For the text-containing cell, return its midpoint in [X, Y] coordinate format. 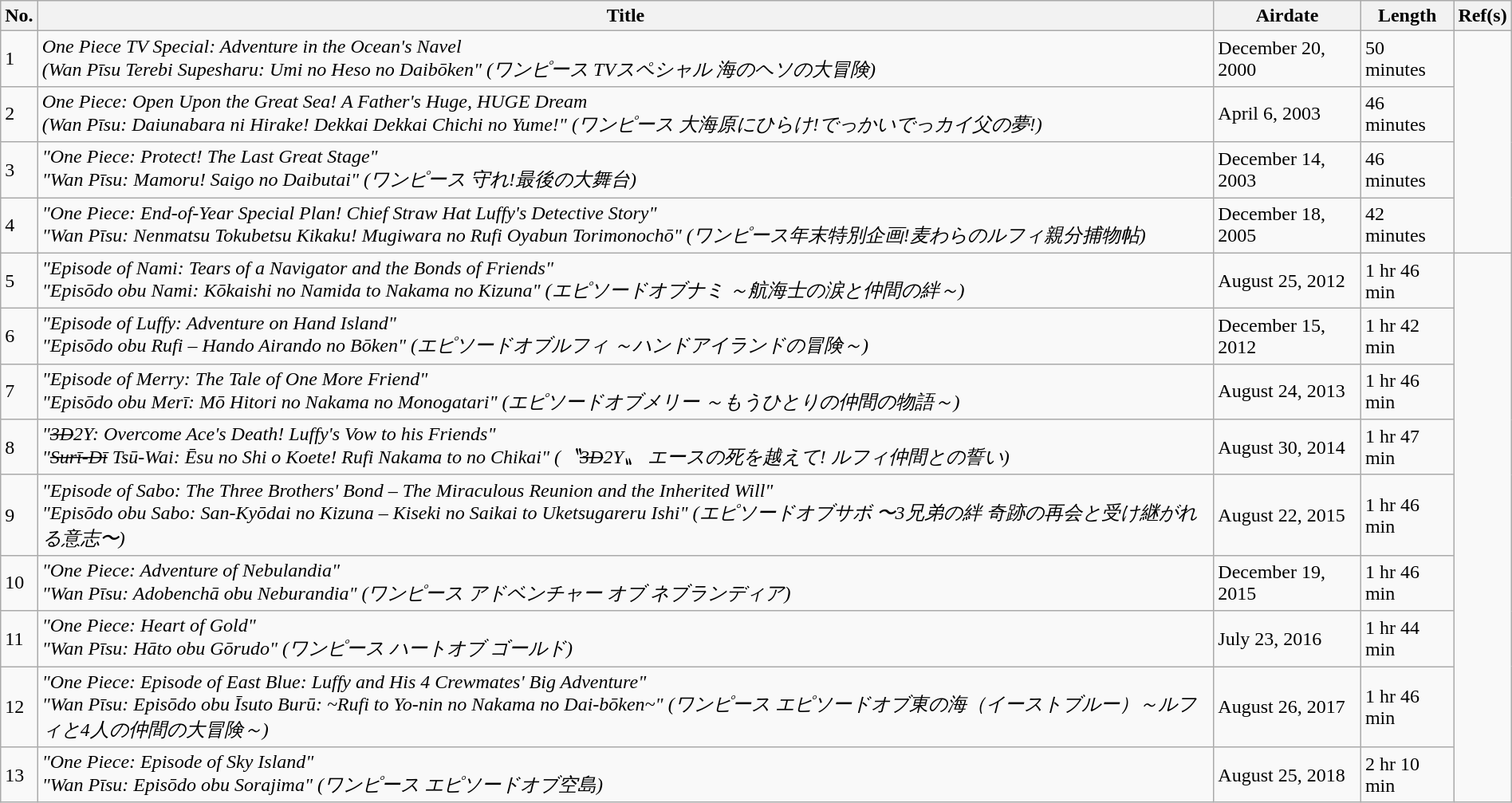
2 [19, 114]
August 22, 2015 [1287, 515]
August 25, 2012 [1287, 281]
April 6, 2003 [1287, 114]
2 hr 10 min [1407, 775]
"One Piece: Episode of Sky Island""Wan Pīsu: Episōdo obu Sorajima" (ワンピース エピソードオブ空島) [625, 775]
12 [19, 707]
"3D2Y: Overcome Ace's Death! Luffy's Vow to his Friends""Surī-Dī Tsū-Wai: Ēsu no Shi o Koete! Rufi Nakama to no Chikai" (〝3D2Y〟 エースの死を越えて! ルフィ仲間との誓い) [625, 447]
"Episode of Luffy: Adventure on Hand Island""Episōdo obu Rufi – Hando Airando no Bōken" (エピソードオブルフィ ～ハンドアイランドの冒険～) [625, 337]
Airdate [1287, 16]
10 [19, 583]
5 [19, 281]
1 [19, 59]
Ref(s) [1482, 16]
42 minutes [1407, 226]
Length [1407, 16]
1 hr 42 min [1407, 337]
1 hr 44 min [1407, 639]
August 30, 2014 [1287, 447]
6 [19, 337]
"One Piece: Heart of Gold""Wan Pīsu: Hāto obu Gōrudo" (ワンピース ハートオブ ゴールド) [625, 639]
1 hr 47 min [1407, 447]
July 23, 2016 [1287, 639]
August 24, 2013 [1287, 392]
9 [19, 515]
August 26, 2017 [1287, 707]
No. [19, 16]
13 [19, 775]
August 25, 2018 [1287, 775]
"Episode of Merry: The Tale of One More Friend""Episōdo obu Merī: Mō Hitori no Nakama no Monogatari" (エピソードオブメリー ～もうひとりの仲間の物語～) [625, 392]
4 [19, 226]
11 [19, 639]
3 [19, 170]
December 19, 2015 [1287, 583]
December 18, 2005 [1287, 226]
December 15, 2012 [1287, 337]
8 [19, 447]
December 14, 2003 [1287, 170]
One Piece TV Special: Adventure in the Ocean's Navel(Wan Pīsu Terebi Supesharu: Umi no Heso no Daibōken" (ワンピース TVスペシャル 海のヘソの大冒険) [625, 59]
"One Piece: Adventure of Nebulandia""Wan Pīsu: Adobenchā obu Neburandia" (ワンピース アドベンチャー オブ ネブランディア) [625, 583]
December 20, 2000 [1287, 59]
"Episode of Nami: Tears of a Navigator and the Bonds of Friends""Episōdo obu Nami: Kōkaishi no Namida to Nakama no Kizuna" (エピソードオブナミ ～航海士の涙と仲間の絆～) [625, 281]
50 minutes [1407, 59]
7 [19, 392]
"One Piece: Protect! The Last Great Stage""Wan Pīsu: Mamoru! Saigo no Daibutai" (ワンピース 守れ!最後の大舞台) [625, 170]
Title [625, 16]
